Scan for the cell matching the given text and deliver its (X, Y) coordinate at center. 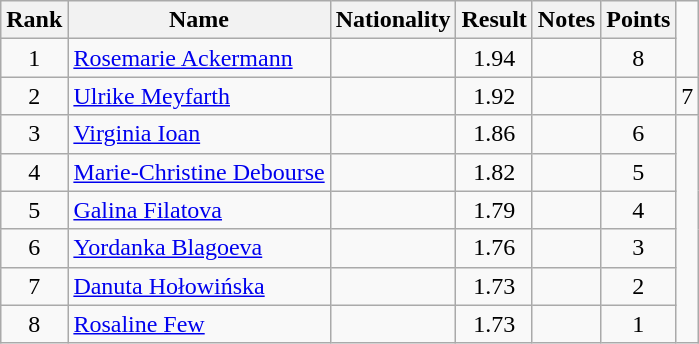
1.92 (494, 96)
Result (494, 20)
Points (638, 20)
Virginia Ioan (199, 134)
Nationality (393, 20)
Rosemarie Ackermann (199, 58)
Marie-Christine Debourse (199, 172)
Rosaline Few (199, 324)
Rank (34, 20)
Ulrike Meyfarth (199, 96)
1.79 (494, 210)
1.86 (494, 134)
1.76 (494, 248)
1.94 (494, 58)
Danuta Hołowińska (199, 286)
Yordanka Blagoeva (199, 248)
Notes (566, 20)
1.82 (494, 172)
Name (199, 20)
Galina Filatova (199, 210)
